Extract the (X, Y) coordinate from the center of the cell holding the provided text.  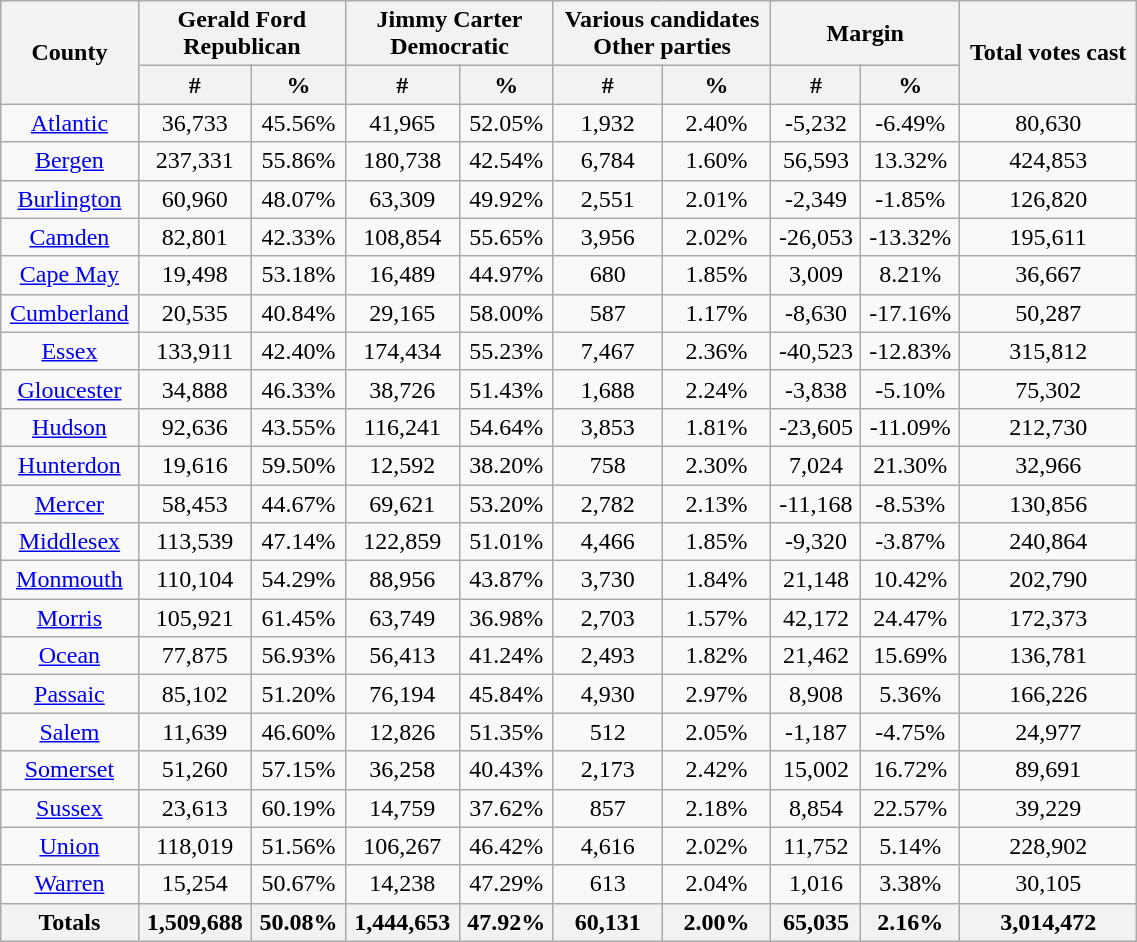
-11,168 (816, 503)
55.65% (506, 237)
3,009 (816, 275)
1,509,688 (194, 922)
43.55% (298, 427)
758 (608, 465)
92,636 (194, 427)
Essex (70, 351)
47.92% (506, 922)
202,790 (1048, 580)
Hunterdon (70, 465)
Ocean (70, 656)
45.56% (298, 123)
174,434 (402, 351)
240,864 (1048, 542)
-17.16% (910, 313)
116,241 (402, 427)
1.57% (716, 618)
-1,187 (816, 732)
40.43% (506, 770)
7,467 (608, 351)
Union (70, 846)
Gloucester (70, 389)
-12.83% (910, 351)
29,165 (402, 313)
55.86% (298, 161)
14,238 (402, 884)
36.98% (506, 618)
118,019 (194, 846)
3,956 (608, 237)
Cape May (70, 275)
50,287 (1048, 313)
2.13% (716, 503)
-13.32% (910, 237)
172,373 (1048, 618)
2.16% (910, 922)
Warren (70, 884)
53.18% (298, 275)
39,229 (1048, 808)
2,173 (608, 770)
21,462 (816, 656)
4,930 (608, 694)
2,782 (608, 503)
2,703 (608, 618)
-26,053 (816, 237)
58.00% (506, 313)
63,309 (402, 199)
Bergen (70, 161)
57.15% (298, 770)
11,639 (194, 732)
315,812 (1048, 351)
6,784 (608, 161)
2,551 (608, 199)
47.14% (298, 542)
130,856 (1048, 503)
2.01% (716, 199)
Burlington (70, 199)
61.45% (298, 618)
Camden (70, 237)
75,302 (1048, 389)
228,902 (1048, 846)
1.81% (716, 427)
38.20% (506, 465)
19,498 (194, 275)
58,453 (194, 503)
12,826 (402, 732)
-11.09% (910, 427)
County (70, 52)
126,820 (1048, 199)
56,413 (402, 656)
166,226 (1048, 694)
2.18% (716, 808)
106,267 (402, 846)
-8.53% (910, 503)
36,258 (402, 770)
37.62% (506, 808)
54.64% (506, 427)
22.57% (910, 808)
-5.10% (910, 389)
15,002 (816, 770)
40.84% (298, 313)
-23,605 (816, 427)
857 (608, 808)
108,854 (402, 237)
5.14% (910, 846)
Salem (70, 732)
60.19% (298, 808)
1,444,653 (402, 922)
-5,232 (816, 123)
42.33% (298, 237)
3,014,472 (1048, 922)
15,254 (194, 884)
2,493 (608, 656)
8,854 (816, 808)
Cumberland (70, 313)
46.42% (506, 846)
2.97% (716, 694)
-3.87% (910, 542)
122,859 (402, 542)
-9,320 (816, 542)
Gerald FordRepublican (242, 34)
1,016 (816, 884)
424,853 (1048, 161)
110,104 (194, 580)
60,131 (608, 922)
23,613 (194, 808)
52.05% (506, 123)
51.20% (298, 694)
2.40% (716, 123)
Middlesex (70, 542)
19,616 (194, 465)
Somerset (70, 770)
32,966 (1048, 465)
76,194 (402, 694)
14,759 (402, 808)
12,592 (402, 465)
237,331 (194, 161)
Passaic (70, 694)
80,630 (1048, 123)
24,977 (1048, 732)
55.23% (506, 351)
41,965 (402, 123)
51.35% (506, 732)
680 (608, 275)
63,749 (402, 618)
-6.49% (910, 123)
4,616 (608, 846)
113,539 (194, 542)
3,730 (608, 580)
Margin (866, 34)
1.60% (716, 161)
85,102 (194, 694)
60,960 (194, 199)
46.60% (298, 732)
180,738 (402, 161)
1.17% (716, 313)
45.84% (506, 694)
48.07% (298, 199)
88,956 (402, 580)
56.93% (298, 656)
1.82% (716, 656)
51.43% (506, 389)
Mercer (70, 503)
41.24% (506, 656)
1.84% (716, 580)
56,593 (816, 161)
42.54% (506, 161)
Atlantic (70, 123)
13.32% (910, 161)
-3,838 (816, 389)
8,908 (816, 694)
10.42% (910, 580)
1,932 (608, 123)
42.40% (298, 351)
50.67% (298, 884)
43.87% (506, 580)
Various candidatesOther parties (662, 34)
16,489 (402, 275)
195,611 (1048, 237)
212,730 (1048, 427)
42,172 (816, 618)
21,148 (816, 580)
8.21% (910, 275)
59.50% (298, 465)
50.08% (298, 922)
2.04% (716, 884)
7,024 (816, 465)
-4.75% (910, 732)
51.56% (298, 846)
-8,630 (816, 313)
512 (608, 732)
587 (608, 313)
-1.85% (910, 199)
46.33% (298, 389)
15.69% (910, 656)
44.67% (298, 503)
2.05% (716, 732)
36,733 (194, 123)
133,911 (194, 351)
4,466 (608, 542)
51.01% (506, 542)
613 (608, 884)
89,691 (1048, 770)
24.47% (910, 618)
105,921 (194, 618)
3.38% (910, 884)
82,801 (194, 237)
Total votes cast (1048, 52)
11,752 (816, 846)
2.00% (716, 922)
34,888 (194, 389)
53.20% (506, 503)
16.72% (910, 770)
5.36% (910, 694)
2.24% (716, 389)
54.29% (298, 580)
-40,523 (816, 351)
30,105 (1048, 884)
2.42% (716, 770)
36,667 (1048, 275)
136,781 (1048, 656)
38,726 (402, 389)
Jimmy CarterDemocratic (450, 34)
77,875 (194, 656)
-2,349 (816, 199)
65,035 (816, 922)
69,621 (402, 503)
21.30% (910, 465)
51,260 (194, 770)
Hudson (70, 427)
Morris (70, 618)
1,688 (608, 389)
2.30% (716, 465)
49.92% (506, 199)
47.29% (506, 884)
Monmouth (70, 580)
20,535 (194, 313)
44.97% (506, 275)
Sussex (70, 808)
Totals (70, 922)
2.36% (716, 351)
3,853 (608, 427)
